Locate the cell with the specified text and output its (X, Y) center coordinate. 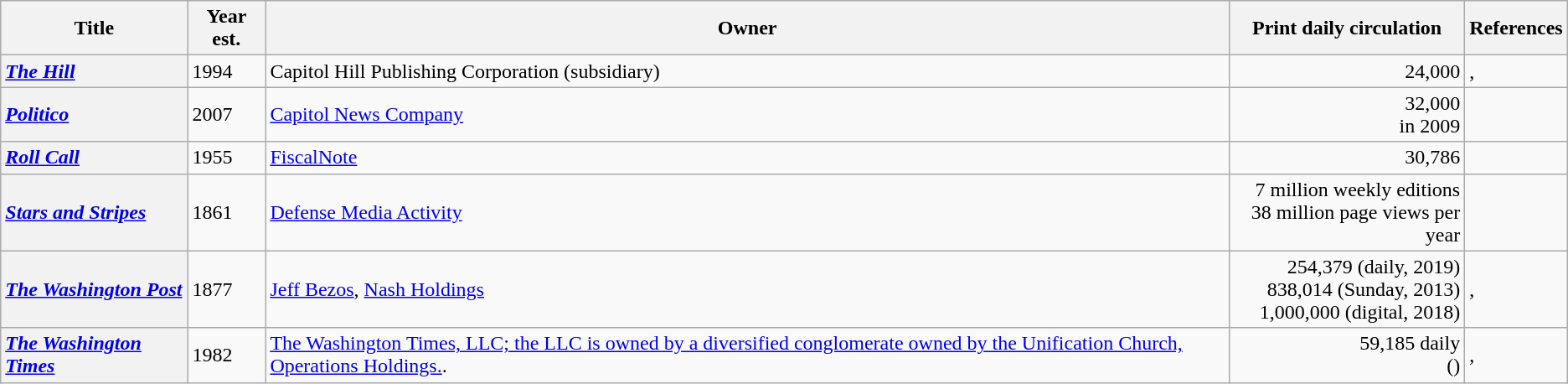
2007 (226, 114)
7 million weekly editions38 million page views per year (1347, 212)
30,786 (1347, 158)
Capitol News Company (747, 114)
Stars and Stripes (94, 212)
Title (94, 29)
Print daily circulation (1347, 29)
The Hill (94, 71)
32,000in 2009 (1347, 114)
1982 (226, 355)
The Washington Post (94, 289)
Year est. (226, 29)
1861 (226, 212)
1877 (226, 289)
1955 (226, 158)
References (1516, 29)
Owner (747, 29)
Politico (94, 114)
59,185 daily() (1347, 355)
Capitol Hill Publishing Corporation (subsidiary) (747, 71)
Roll Call (94, 158)
Jeff Bezos, Nash Holdings (747, 289)
Defense Media Activity (747, 212)
The Washington Times, LLC; the LLC is owned by a diversified conglomerate owned by the Unification Church, Operations Holdings.. (747, 355)
254,379 (daily, 2019)838,014 (Sunday, 2013)1,000,000 (digital, 2018) (1347, 289)
The Washington Times (94, 355)
FiscalNote (747, 158)
24,000 (1347, 71)
1994 (226, 71)
